For the text-containing cell, return its midpoint in (x, y) coordinate format. 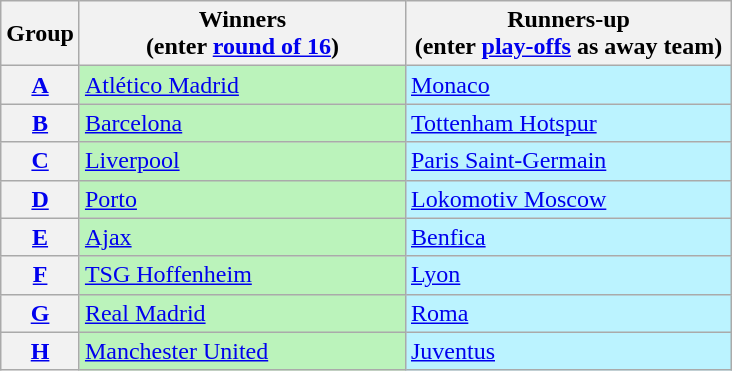
C (40, 161)
Ajax (242, 237)
E (40, 237)
Runners-up(enter play-offs as away team) (568, 34)
F (40, 275)
Real Madrid (242, 313)
Juventus (568, 351)
A (40, 85)
B (40, 123)
Manchester United (242, 351)
TSG Hoffenheim (242, 275)
Atlético Madrid (242, 85)
Roma (568, 313)
Tottenham Hotspur (568, 123)
Lokomotiv Moscow (568, 199)
G (40, 313)
H (40, 351)
Liverpool (242, 161)
Monaco (568, 85)
D (40, 199)
Benfica (568, 237)
Paris Saint-Germain (568, 161)
Porto (242, 199)
Lyon (568, 275)
Winners(enter round of 16) (242, 34)
Barcelona (242, 123)
Group (40, 34)
